From the cell containing the given text, extract its center point as (x, y) coordinate. 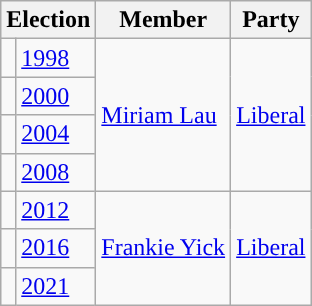
2016 (56, 248)
1998 (56, 58)
Frankie Yick (164, 248)
2012 (56, 210)
2008 (56, 172)
Party (271, 20)
Election (48, 20)
2021 (56, 286)
2004 (56, 134)
2000 (56, 96)
Miriam Lau (164, 115)
Member (164, 20)
